Output the [X, Y] coordinate of the center of the cell containing the given text.  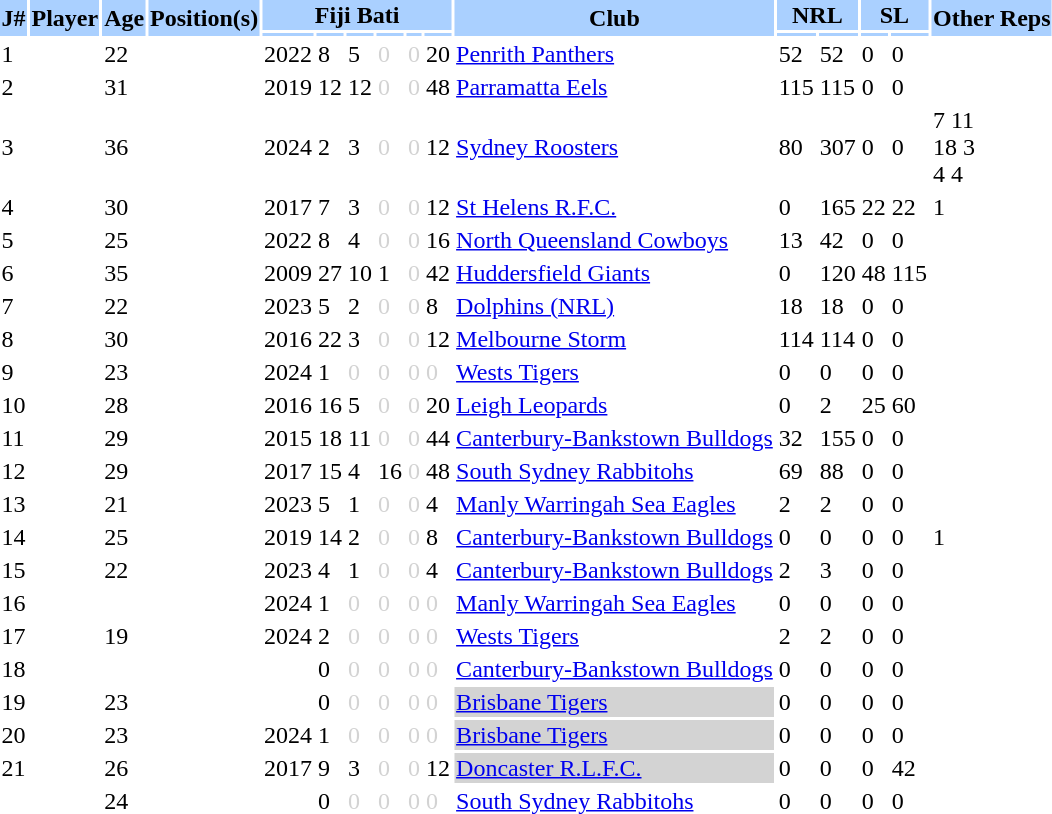
Age [124, 18]
J# [14, 18]
Melbourne Storm [615, 339]
Huddersfield Giants [615, 273]
Leigh Leopards [615, 405]
St Helens R.F.C. [615, 207]
36 [124, 147]
Penrith Panthers [615, 54]
155 [838, 438]
88 [838, 471]
120 [838, 273]
307 [838, 147]
2009 [288, 273]
26 [124, 768]
South Sydney Rabbitohs [615, 471]
Dolphins (NRL) [615, 306]
60 [909, 405]
7 11 18 3 4 4 [992, 147]
Player [65, 18]
Other Reps [992, 18]
2015 [288, 438]
North Queensland Cowboys [615, 240]
NRL [817, 15]
Fiji Bati [358, 15]
Sydney Roosters [615, 147]
165 [838, 207]
17 [14, 636]
32 [796, 438]
69 [796, 471]
44 [438, 438]
Position(s) [204, 18]
Club [615, 18]
35 [124, 273]
Doncaster R.L.F.C. [615, 768]
Parramatta Eels [615, 87]
80 [796, 147]
6 [14, 273]
28 [124, 405]
27 [330, 273]
31 [124, 87]
SL [894, 15]
